Return the [X, Y] coordinate for the center point of the cell that contains the specified text.  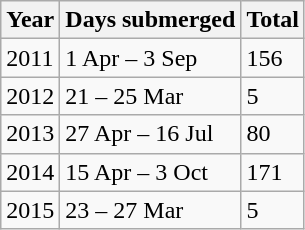
Days submerged [150, 20]
2013 [30, 134]
2014 [30, 172]
2011 [30, 58]
Total [273, 20]
27 Apr – 16 Jul [150, 134]
23 – 27 Mar [150, 210]
156 [273, 58]
15 Apr – 3 Oct [150, 172]
Year [30, 20]
2012 [30, 96]
171 [273, 172]
21 – 25 Mar [150, 96]
80 [273, 134]
2015 [30, 210]
1 Apr – 3 Sep [150, 58]
